Return the (X, Y) coordinate for the center point of the cell that contains the specified text.  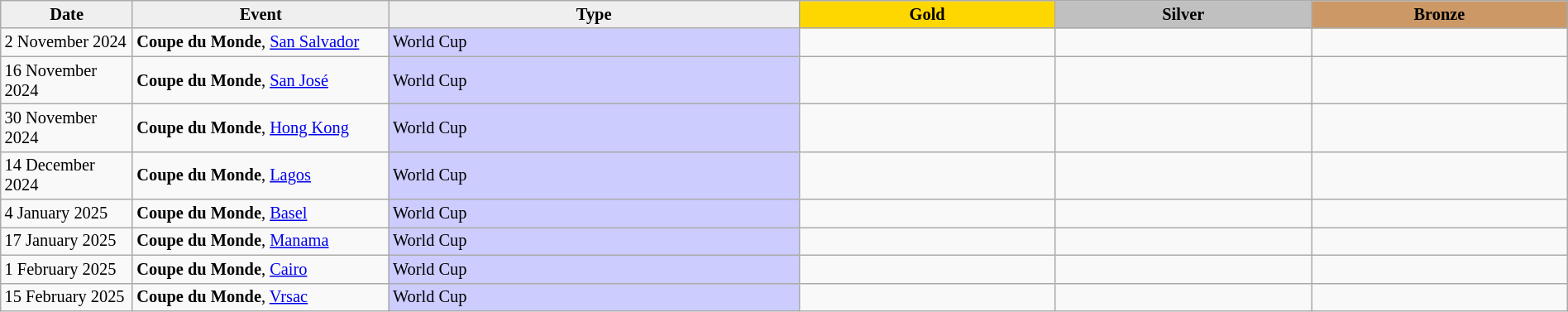
Type (594, 14)
Coupe du Monde, Lagos (261, 175)
Coupe du Monde, Vrsac (261, 297)
Bronze (1440, 14)
Gold (927, 14)
Coupe du Monde, Basel (261, 214)
Coupe du Monde, Manama (261, 241)
1 February 2025 (67, 269)
14 December 2024 (67, 175)
4 January 2025 (67, 214)
16 November 2024 (67, 80)
2 November 2024 (67, 42)
Coupe du Monde, San Salvador (261, 42)
Date (67, 14)
15 February 2025 (67, 297)
Coupe du Monde, Hong Kong (261, 127)
30 November 2024 (67, 127)
Silver (1183, 14)
Event (261, 14)
Coupe du Monde, Cairo (261, 269)
17 January 2025 (67, 241)
Coupe du Monde, San José (261, 80)
